From the cell containing the given text, extract its center point as [x, y] coordinate. 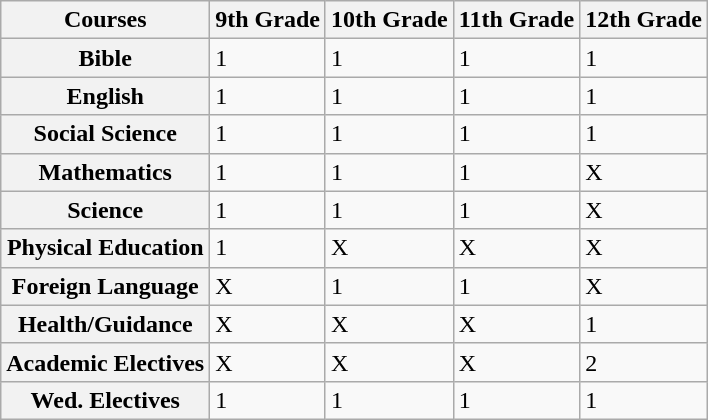
Mathematics [106, 172]
11th Grade [516, 20]
10th Grade [389, 20]
English [106, 96]
Courses [106, 20]
Bible [106, 58]
Foreign Language [106, 286]
Social Science [106, 134]
12th Grade [644, 20]
Wed. Electives [106, 400]
Academic Electives [106, 362]
Physical Education [106, 248]
Science [106, 210]
Health/Guidance [106, 324]
9th Grade [268, 20]
2 [644, 362]
